Search for the cell housing the specified text and yield its [x, y] center coordinate. 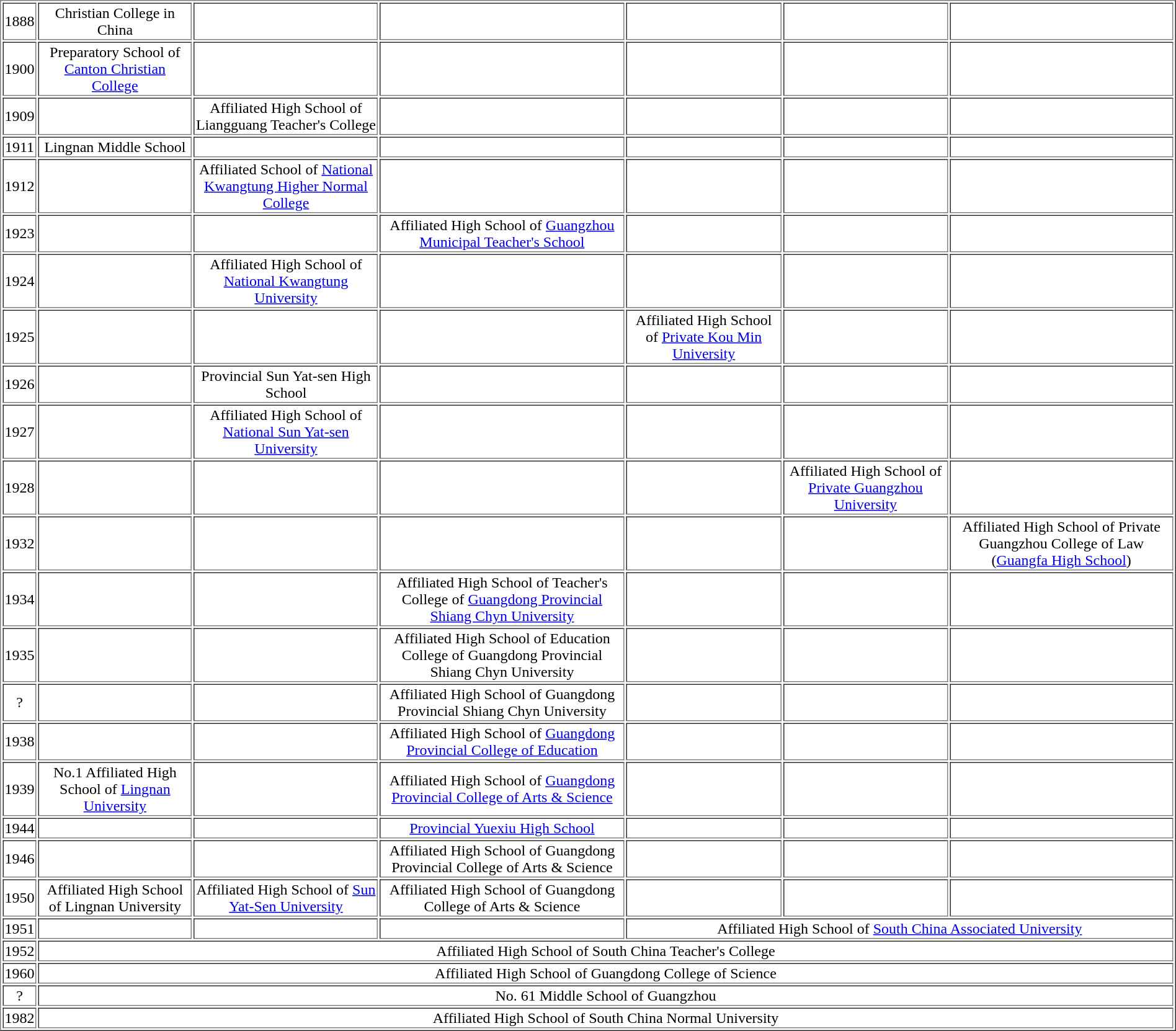
1934 [19, 599]
Affiliated High School of Private Guangzhou College of Law (Guangfa High School) [1062, 543]
1939 [19, 789]
Provincial Yuexiu High School [502, 828]
1888 [19, 21]
1960 [19, 973]
1982 [19, 1017]
Affiliated High School of Education College of Guangdong Provincial Shiang Chyn University [502, 655]
Provincial Sun Yat-sen High School [285, 385]
No.1 Affiliated High School of Lingnan University [115, 789]
Affiliated High School of National Kwangtung University [285, 282]
1924 [19, 282]
No. 61 Middle School of Guangzhou [606, 995]
Affiliated High School of South China Normal University [606, 1017]
Lingnan Middle School [115, 146]
1952 [19, 950]
Affiliated High School of Guangzhou Municipal Teacher's School [502, 233]
1925 [19, 337]
Affiliated High School of National Sun Yat-sen University [285, 432]
1927 [19, 432]
1928 [19, 488]
1909 [19, 117]
1900 [19, 69]
1951 [19, 928]
1911 [19, 146]
Christian College in China [115, 21]
Affiliated High School of Guangdong Provincial College of Education [502, 742]
Preparatory School of Canton Christian College [115, 69]
Affiliated High School of South China Associated University [899, 928]
1935 [19, 655]
Affiliated High School of Private Guangzhou University [866, 488]
Affiliated High School of Lingnan University [115, 898]
1923 [19, 233]
Affiliated High School of Guangdong College of Arts & Science [502, 898]
1926 [19, 385]
Affiliated High School of South China Teacher's College [606, 950]
Affiliated School of National Kwangtung Higher Normal College [285, 186]
1950 [19, 898]
Affiliated High School of Guangdong Provincial Shiang Chyn University [502, 702]
Affiliated High School of Liangguang Teacher's College [285, 117]
Affiliated High School of Sun Yat-Sen University [285, 898]
Affiliated High School of Private Kou Min University [703, 337]
Affiliated High School of Teacher's College of Guangdong Provincial Shiang Chyn University [502, 599]
1932 [19, 543]
Affiliated High School of Guangdong College of Science [606, 973]
1938 [19, 742]
1944 [19, 828]
1912 [19, 186]
1946 [19, 859]
